From the cell containing the given text, extract its center point as (X, Y) coordinate. 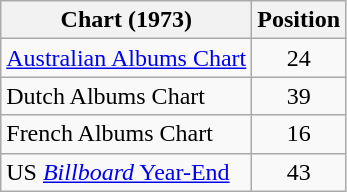
16 (299, 134)
Australian Albums Chart (126, 58)
Dutch Albums Chart (126, 96)
39 (299, 96)
French Albums Chart (126, 134)
Chart (1973) (126, 20)
43 (299, 172)
24 (299, 58)
Position (299, 20)
US Billboard Year-End (126, 172)
